Detect which cell encompasses the target text, then output its [x, y] center coordinate. 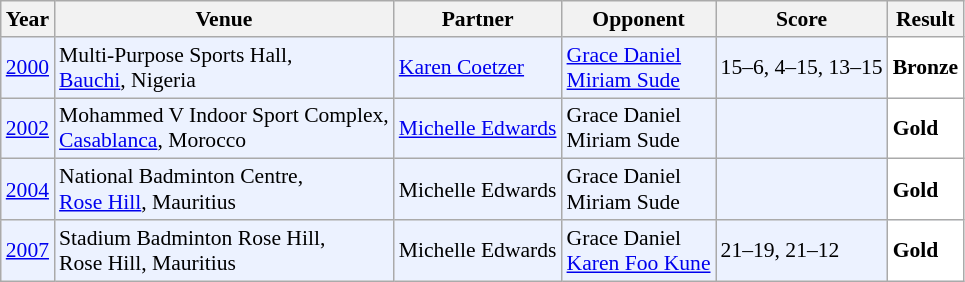
Bronze [926, 68]
2000 [28, 68]
2007 [28, 250]
Multi-Purpose Sports Hall,Bauchi, Nigeria [224, 68]
Venue [224, 19]
Partner [478, 19]
Opponent [639, 19]
Stadium Badminton Rose Hill,Rose Hill, Mauritius [224, 250]
National Badminton Centre,Rose Hill, Mauritius [224, 190]
Mohammed V Indoor Sport Complex,Casablanca, Morocco [224, 128]
2004 [28, 190]
2002 [28, 128]
15–6, 4–15, 13–15 [802, 68]
Grace Daniel Karen Foo Kune [639, 250]
Score [802, 19]
Karen Coetzer [478, 68]
21–19, 21–12 [802, 250]
Year [28, 19]
Result [926, 19]
